Capture the cell that displays the provided text and extract its [x, y] central coordinate. 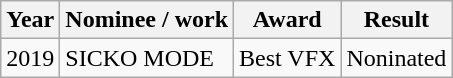
SICKO MODE [147, 58]
Nominee / work [147, 20]
Award [288, 20]
Year [30, 20]
Noninated [396, 58]
Result [396, 20]
Best VFX [288, 58]
2019 [30, 58]
